Identify which cell holds the provided text, then report its (x, y) central coordinate. 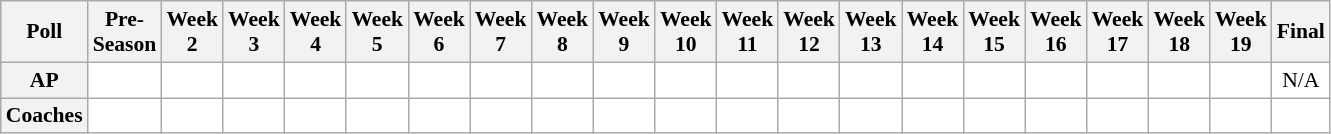
Week2 (192, 32)
Week12 (809, 32)
Week5 (377, 32)
Week9 (624, 32)
Week8 (562, 32)
Week13 (871, 32)
Pre-Season (125, 32)
Week3 (254, 32)
Poll (44, 32)
Week15 (994, 32)
Coaches (44, 116)
Final (1301, 32)
Week11 (748, 32)
Week10 (686, 32)
Week17 (1118, 32)
N/A (1301, 80)
Week19 (1241, 32)
Week18 (1179, 32)
Week4 (316, 32)
Week7 (501, 32)
AP (44, 80)
Week16 (1056, 32)
Week6 (439, 32)
Week14 (933, 32)
